Capture the cell that displays the provided text and extract its (X, Y) central coordinate. 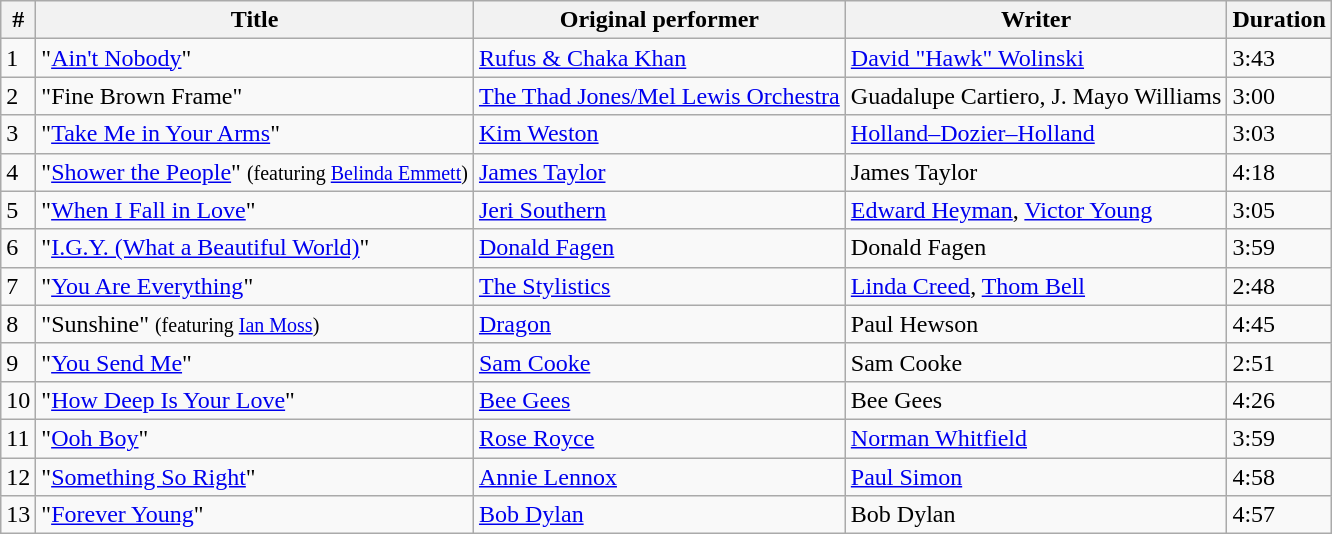
Paul Simon (1036, 477)
4:57 (1279, 515)
Dragon (659, 324)
1 (18, 58)
The Stylistics (659, 286)
Jeri Southern (659, 210)
The Thad Jones/Mel Lewis Orchestra (659, 96)
# (18, 20)
13 (18, 515)
Linda Creed, Thom Bell (1036, 286)
Title (255, 20)
3:00 (1279, 96)
Norman Whitfield (1036, 438)
"Something So Right" (255, 477)
Holland–Dozier–Holland (1036, 134)
"When I Fall in Love" (255, 210)
Kim Weston (659, 134)
3:03 (1279, 134)
"How Deep Is Your Love" (255, 400)
David "Hawk" Wolinski (1036, 58)
11 (18, 438)
"Ain't Nobody" (255, 58)
"Fine Brown Frame" (255, 96)
"Sunshine" (featuring Ian Moss) (255, 324)
7 (18, 286)
4:58 (1279, 477)
4 (18, 172)
12 (18, 477)
3 (18, 134)
"Take Me in Your Arms" (255, 134)
2 (18, 96)
Edward Heyman, Victor Young (1036, 210)
"Shower the People" (featuring Belinda Emmett) (255, 172)
2:48 (1279, 286)
Original performer (659, 20)
Duration (1279, 20)
4:18 (1279, 172)
5 (18, 210)
"Forever Young" (255, 515)
2:51 (1279, 362)
6 (18, 248)
"Ooh Boy" (255, 438)
4:26 (1279, 400)
4:45 (1279, 324)
"You Are Everything" (255, 286)
Rufus & Chaka Khan (659, 58)
Guadalupe Cartiero, J. Mayo Williams (1036, 96)
Paul Hewson (1036, 324)
Rose Royce (659, 438)
8 (18, 324)
Writer (1036, 20)
3:43 (1279, 58)
"You Send Me" (255, 362)
"I.G.Y. (What a Beautiful World)" (255, 248)
Annie Lennox (659, 477)
10 (18, 400)
3:05 (1279, 210)
9 (18, 362)
